Determine the [X, Y] coordinate at the center of the cell enclosing the given text.  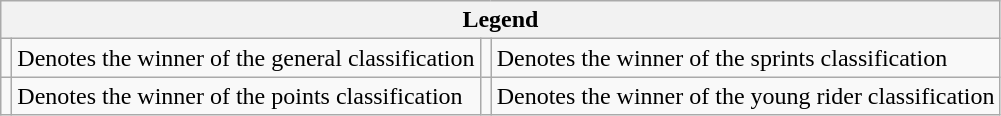
Denotes the winner of the general classification [246, 58]
Denotes the winner of the points classification [246, 96]
Denotes the winner of the sprints classification [746, 58]
Denotes the winner of the young rider classification [746, 96]
Legend [500, 20]
